Search for the cell housing the specified text and yield its [X, Y] center coordinate. 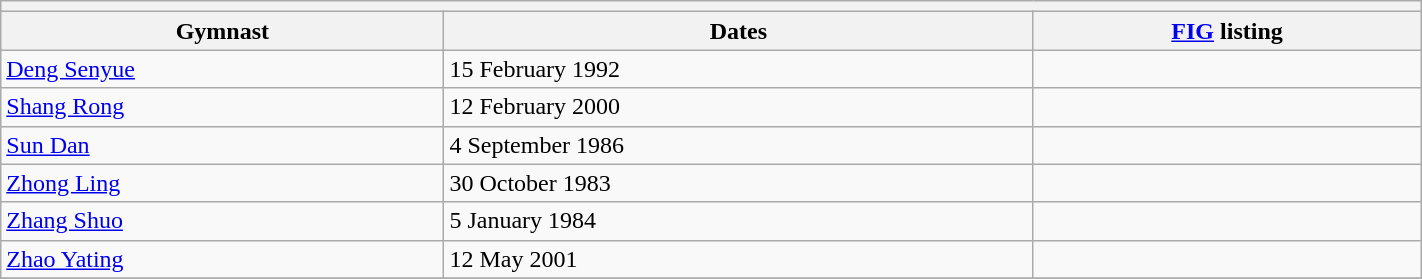
Dates [738, 31]
4 September 1986 [738, 145]
Deng Senyue [222, 69]
12 May 2001 [738, 259]
30 October 1983 [738, 183]
Sun Dan [222, 145]
5 January 1984 [738, 221]
15 February 1992 [738, 69]
Zhao Yating [222, 259]
Zhang Shuo [222, 221]
Zhong Ling [222, 183]
12 February 2000 [738, 107]
Shang Rong [222, 107]
Gymnast [222, 31]
FIG listing [1227, 31]
